Provide the [X, Y] coordinate of the cell's center where the given text is located.  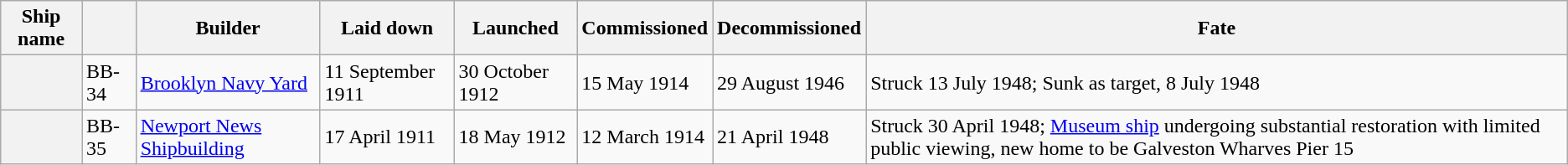
BB-35 [109, 137]
Struck 13 July 1948; Sunk as target, 8 July 1948 [1217, 82]
18 May 1912 [516, 137]
Ship name [42, 28]
Struck 30 April 1948; Museum ship undergoing substantial restoration with limited public viewing, new home to be Galveston Wharves Pier 15 [1217, 137]
12 March 1914 [645, 137]
Decommissioned [789, 28]
15 May 1914 [645, 82]
Commissioned [645, 28]
17 April 1911 [387, 137]
Newport News Shipbuilding [228, 137]
11 September 1911 [387, 82]
30 October 1912 [516, 82]
Launched [516, 28]
21 April 1948 [789, 137]
Brooklyn Navy Yard [228, 82]
Fate [1217, 28]
Builder [228, 28]
Laid down [387, 28]
BB-34 [109, 82]
29 August 1946 [789, 82]
